Pinpoint the cell where the given text exists, returning its (x, y) midpoint coordinate. 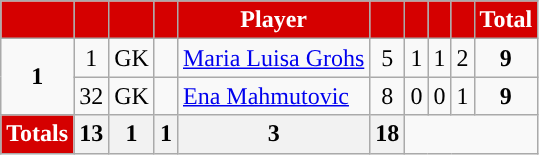
Total (506, 20)
18 (388, 134)
5 (388, 58)
Ena Mahmutovic (273, 96)
Totals (38, 134)
32 (92, 96)
Player (273, 20)
8 (388, 96)
2 (462, 58)
13 (92, 134)
3 (273, 134)
Maria Luisa Grohs (273, 58)
